For the text-containing cell, return its midpoint in (X, Y) coordinate format. 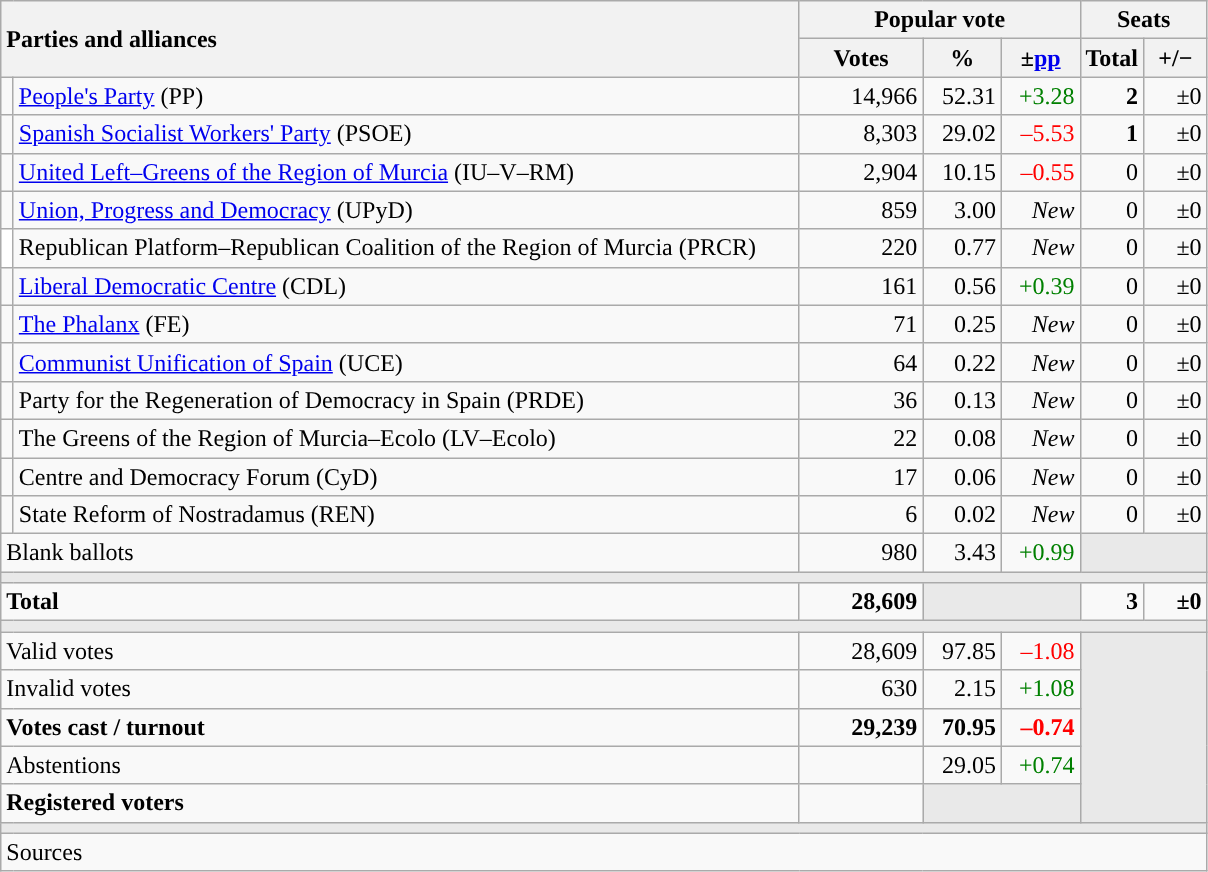
% (962, 58)
22 (861, 438)
2.15 (962, 689)
Liberal Democratic Centre (CDL) (406, 286)
Invalid votes (400, 689)
Spanish Socialist Workers' Party (PSOE) (406, 134)
8,303 (861, 134)
0.13 (962, 400)
29.05 (962, 765)
161 (861, 286)
Centre and Democracy Forum (CyD) (406, 477)
630 (861, 689)
–0.55 (1040, 172)
Sources (604, 852)
–5.53 (1040, 134)
Party for the Regeneration of Democracy in Spain (PRDE) (406, 400)
+3.28 (1040, 96)
Parties and alliances (400, 39)
36 (861, 400)
3.00 (962, 210)
10.15 (962, 172)
3.43 (962, 553)
Communist Unification of Spain (UCE) (406, 362)
United Left–Greens of the Region of Murcia (IU–V–RM) (406, 172)
14,966 (861, 96)
Blank ballots (400, 553)
70.95 (962, 727)
6 (861, 515)
29.02 (962, 134)
0.25 (962, 324)
Votes cast / turnout (400, 727)
0.22 (962, 362)
0.56 (962, 286)
+0.39 (1040, 286)
±pp (1040, 58)
Votes (861, 58)
52.31 (962, 96)
859 (861, 210)
Seats (1144, 20)
Union, Progress and Democracy (UPyD) (406, 210)
2,904 (861, 172)
0.08 (962, 438)
64 (861, 362)
The Phalanx (FE) (406, 324)
1 (1112, 134)
Valid votes (400, 651)
2 (1112, 96)
Abstentions (400, 765)
29,239 (861, 727)
71 (861, 324)
–1.08 (1040, 651)
220 (861, 248)
Republican Platform–Republican Coalition of the Region of Murcia (PRCR) (406, 248)
Popular vote (940, 20)
3 (1112, 602)
+/− (1176, 58)
0.77 (962, 248)
People's Party (PP) (406, 96)
97.85 (962, 651)
–0.74 (1040, 727)
The Greens of the Region of Murcia–Ecolo (LV–Ecolo) (406, 438)
+0.99 (1040, 553)
+1.08 (1040, 689)
Registered voters (400, 803)
State Reform of Nostradamus (REN) (406, 515)
980 (861, 553)
0.02 (962, 515)
+0.74 (1040, 765)
0.06 (962, 477)
17 (861, 477)
